Pinpoint the cell where the given text exists, returning its [X, Y] midpoint coordinate. 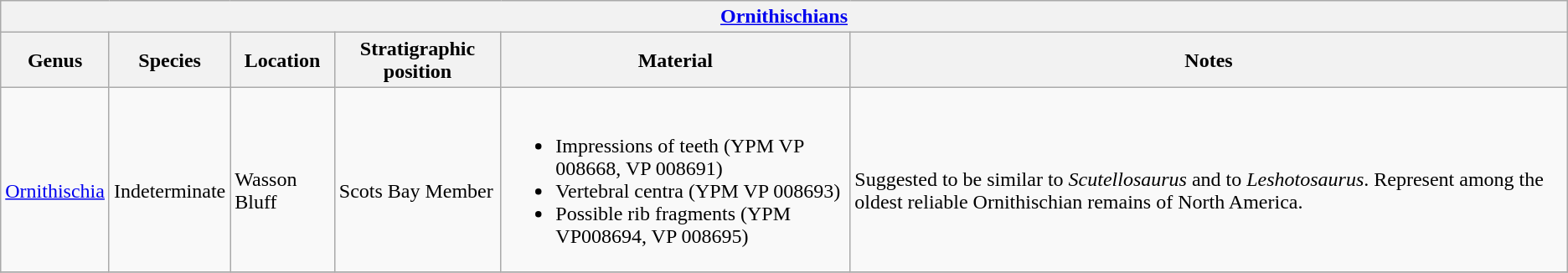
Location [282, 60]
Suggested to be similar to Scutellosaurus and to Leshotosaurus. Represent among the oldest reliable Ornithischian remains of North America. [1209, 179]
Ornithischians [784, 17]
Indeterminate [169, 179]
Wasson Bluff [282, 179]
Material [675, 60]
Ornithischia [55, 179]
Stratigraphic position [417, 60]
Scots Bay Member [417, 179]
Species [169, 60]
Notes [1209, 60]
Impressions of teeth (YPM VP 008668, VP 008691)Vertebral centra (YPM VP 008693)Possible rib fragments (YPM VP008694, VP 008695) [675, 179]
Genus [55, 60]
